Capture the cell that displays the provided text and extract its [x, y] central coordinate. 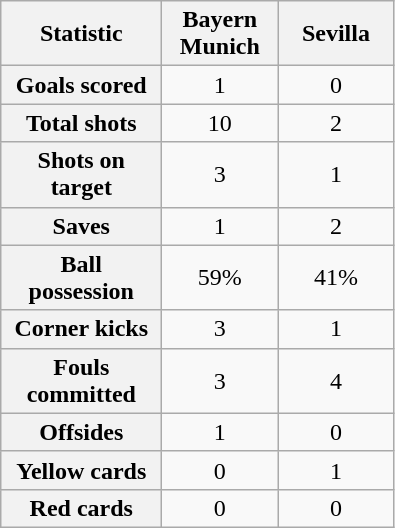
Goals scored [82, 85]
10 [220, 123]
4 [336, 380]
Saves [82, 226]
Corner kicks [82, 329]
41% [336, 278]
Red cards [82, 508]
59% [220, 278]
Yellow cards [82, 470]
Statistic [82, 34]
Bayern Munich [220, 34]
Ball possession [82, 278]
Total shots [82, 123]
Shots on target [82, 174]
Sevilla [336, 34]
Fouls committed [82, 380]
Offsides [82, 432]
